Detect which cell encompasses the target text, then output its [x, y] center coordinate. 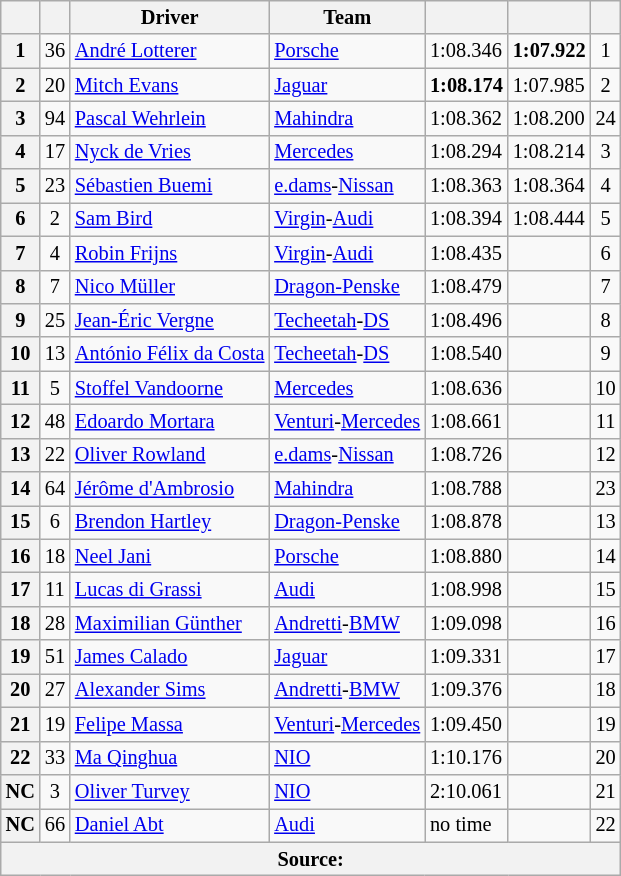
Driver [170, 17]
James Calado [170, 657]
1:08.998 [466, 589]
1:08.788 [466, 489]
33 [55, 758]
Oliver Rowland [170, 455]
1:08.394 [466, 219]
1:08.200 [550, 118]
no time [466, 825]
1:09.331 [466, 657]
36 [55, 51]
48 [55, 421]
64 [55, 489]
Alexander Sims [170, 690]
Sébastien Buemi [170, 186]
Source: [311, 859]
27 [55, 690]
94 [55, 118]
Nico Müller [170, 287]
1:08.214 [550, 152]
Felipe Massa [170, 724]
1:08.880 [466, 556]
1:08.726 [466, 455]
51 [55, 657]
Daniel Abt [170, 825]
1:08.174 [466, 85]
2:10.061 [466, 791]
Maximilian Günther [170, 623]
Edoardo Mortara [170, 421]
1:07.922 [550, 51]
Sam Bird [170, 219]
1:09.098 [466, 623]
Team [347, 17]
Ma Qinghua [170, 758]
1:08.540 [466, 354]
Oliver Turvey [170, 791]
1:08.661 [466, 421]
Jean-Éric Vergne [170, 320]
Pascal Wehrlein [170, 118]
Jérôme d'Ambrosio [170, 489]
1:10.176 [466, 758]
Mitch Evans [170, 85]
1:08.346 [466, 51]
1:08.294 [466, 152]
25 [55, 320]
Brendon Hartley [170, 522]
66 [55, 825]
1:08.363 [466, 186]
1:08.496 [466, 320]
1:08.362 [466, 118]
1:08.636 [466, 388]
Robin Frijns [170, 253]
1:08.878 [466, 522]
1:07.985 [550, 85]
1:09.376 [466, 690]
1:08.364 [550, 186]
Lucas di Grassi [170, 589]
1:08.444 [550, 219]
24 [606, 118]
António Félix da Costa [170, 354]
Neel Jani [170, 556]
André Lotterer [170, 51]
1:08.435 [466, 253]
28 [55, 623]
1:08.479 [466, 287]
Nyck de Vries [170, 152]
1:09.450 [466, 724]
Stoffel Vandoorne [170, 388]
